Return the (X, Y) coordinate for the center point of the cell that contains the specified text.  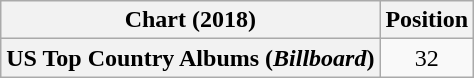
Chart (2018) (190, 20)
US Top Country Albums (Billboard) (190, 58)
Position (427, 20)
32 (427, 58)
